Pinpoint the cell where the given text exists, returning its [X, Y] midpoint coordinate. 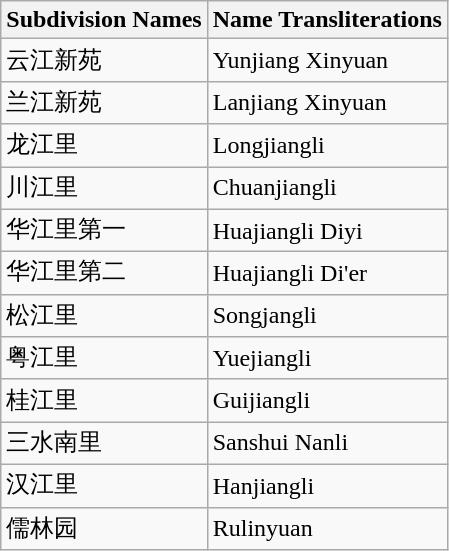
Hanjiangli [327, 486]
川江里 [104, 188]
Lanjiang Xinyuan [327, 102]
Yunjiang Xinyuan [327, 60]
Rulinyuan [327, 528]
Sanshui Nanli [327, 444]
华江里第一 [104, 230]
松江里 [104, 316]
Guijiangli [327, 400]
Songjangli [327, 316]
Longjiangli [327, 146]
云江新苑 [104, 60]
儒林园 [104, 528]
桂江里 [104, 400]
三水南里 [104, 444]
Subdivision Names [104, 20]
汉江里 [104, 486]
龙江里 [104, 146]
华江里第二 [104, 274]
Chuanjiangli [327, 188]
Name Transliterations [327, 20]
兰江新苑 [104, 102]
Huajiangli Di'er [327, 274]
Yuejiangli [327, 358]
粤江里 [104, 358]
Huajiangli Diyi [327, 230]
